Scan for the cell matching the given text and deliver its [X, Y] coordinate at center. 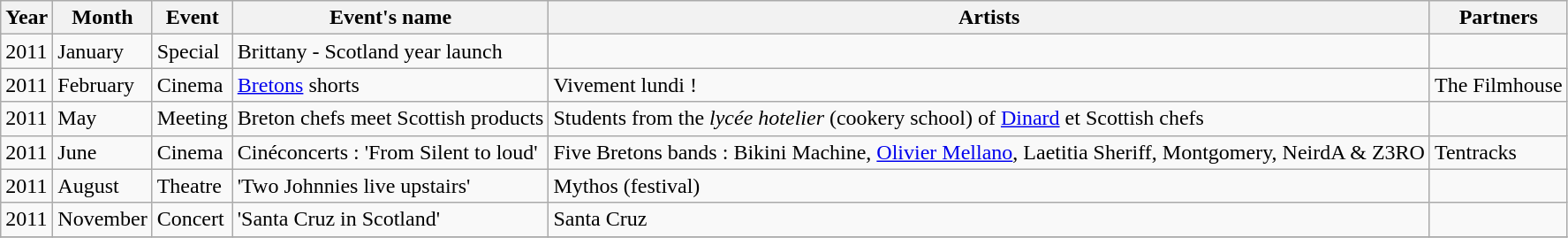
Theatre [193, 186]
Event's name [390, 18]
Meeting [193, 119]
Cinéconcerts : 'From Silent to loud' [390, 152]
Five Bretons bands : Bikini Machine, Olivier Mellano, Laetitia Sheriff, Montgomery, NeirdA & Z3RO [989, 152]
Special [193, 51]
Month [102, 18]
Bretons shorts [390, 85]
'Santa Cruz in Scotland' [390, 219]
Artists [989, 18]
Mythos (festival) [989, 186]
Year [27, 18]
November [102, 219]
June [102, 152]
August [102, 186]
May [102, 119]
The Filmhouse [1498, 85]
February [102, 85]
Concert [193, 219]
'Two Johnnies live upstairs' [390, 186]
Breton chefs meet Scottish products [390, 119]
Partners [1498, 18]
Santa Cruz [989, 219]
Event [193, 18]
Students from the lycée hotelier (cookery school) of Dinard et Scottish chefs [989, 119]
Vivement lundi ! [989, 85]
January [102, 51]
Tentracks [1498, 152]
Brittany - Scotland year launch [390, 51]
